Return [X, Y] of the center of cell containing provided text 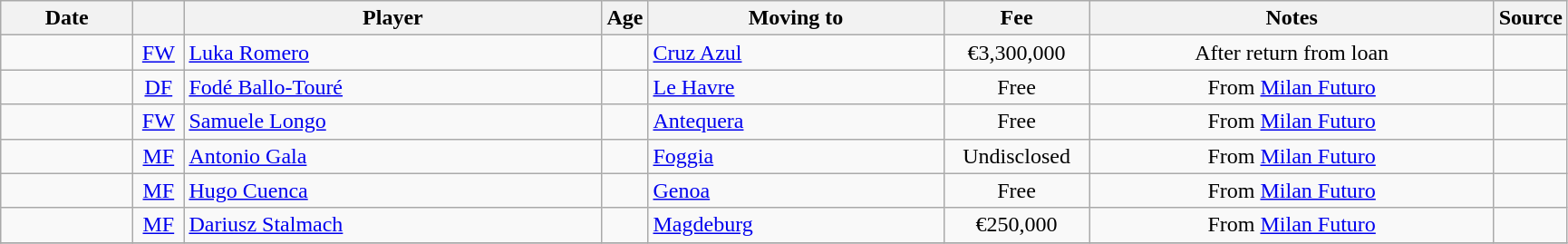
Hugo Cuenca [393, 190]
DF [159, 87]
After return from loan [1292, 53]
Samuele Longo [393, 122]
Source [1530, 18]
Magdeburg [796, 225]
Notes [1292, 18]
Fee [1017, 18]
Genoa [796, 190]
Player [393, 18]
Date [67, 18]
€250,000 [1017, 225]
Moving to [796, 18]
Antequera [796, 122]
Undisclosed [1017, 156]
€3,300,000 [1017, 53]
Age [625, 18]
Dariusz Stalmach [393, 225]
Antonio Gala [393, 156]
Fodé Ballo-Touré [393, 87]
Luka Romero [393, 53]
Foggia [796, 156]
Le Havre [796, 87]
Cruz Azul [796, 53]
